Capture the cell that displays the provided text and extract its (x, y) central coordinate. 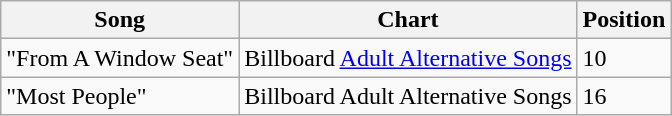
Chart (408, 20)
"From A Window Seat" (120, 58)
10 (624, 58)
16 (624, 96)
Position (624, 20)
"Most People" (120, 96)
Song (120, 20)
